Identify which cell holds the provided text, then report its (X, Y) central coordinate. 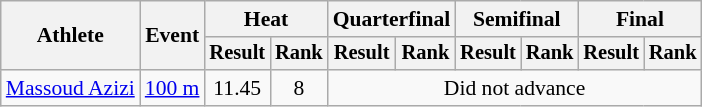
100 m (172, 88)
Heat (266, 19)
Did not advance (515, 88)
Final (640, 19)
Quarterfinal (392, 19)
Semifinal (516, 19)
Event (172, 36)
11.45 (237, 88)
Athlete (70, 36)
8 (299, 88)
Massoud Azizi (70, 88)
